For the text-containing cell, return its midpoint in (X, Y) coordinate format. 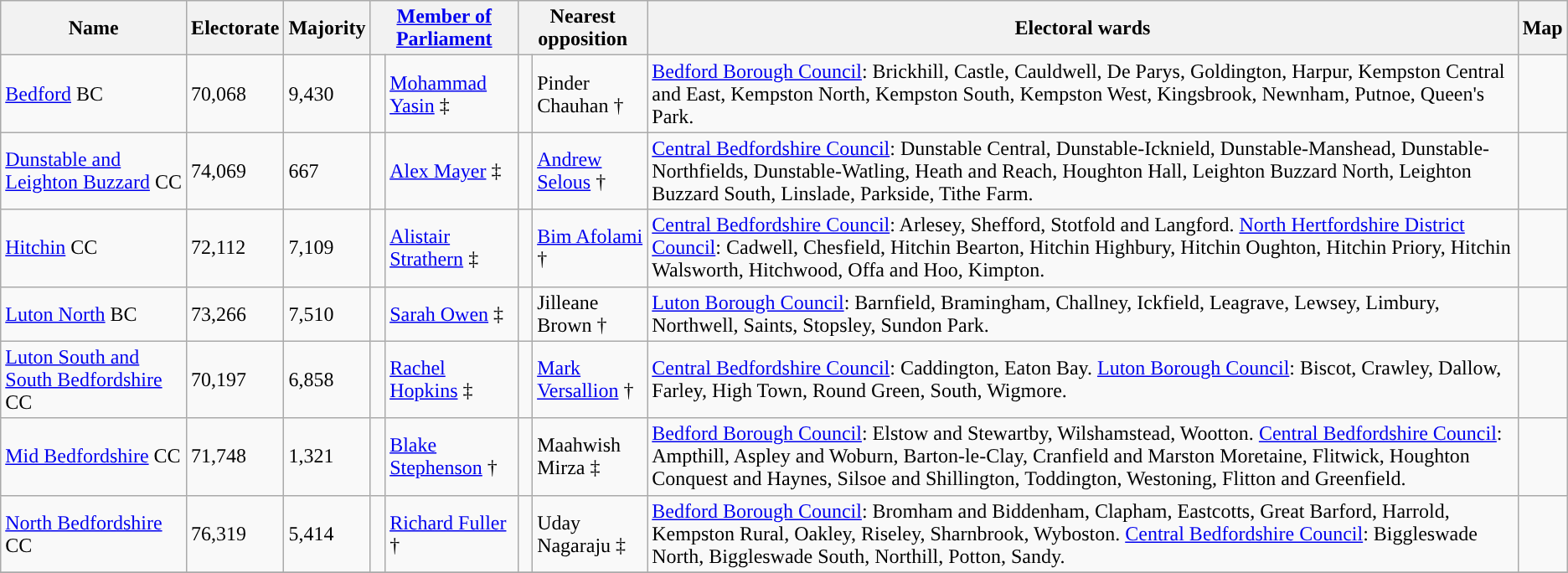
5,414 (327, 534)
7,510 (327, 313)
Luton North BC (94, 313)
Nearest opposition (583, 28)
Bedford BC (94, 94)
Name (94, 28)
Andrew Selous † (590, 171)
6,858 (327, 379)
Member of Parliament (444, 28)
72,112 (235, 248)
Electoral wards (1082, 28)
Hitchin CC (94, 248)
Mark Versallion † (590, 379)
Bim Afolami † (590, 248)
73,266 (235, 313)
Luton Borough Council: Barnfield, Bramingham, Challney, Ickfield, Leagrave, Lewsey, Limbury, Northwell, Saints, Stopsley, Sundon Park. (1082, 313)
Mid Bedfordshire CC (94, 457)
Mohammad Yasin ‡ (452, 94)
7,109 (327, 248)
Majority (327, 28)
Pinder Chauhan † (590, 94)
74,069 (235, 171)
Central Bedfordshire Council: Caddington, Eaton Bay. Luton Borough Council: Biscot, Crawley, Dallow, Farley, High Town, Round Green, South, Wigmore. (1082, 379)
Richard Fuller † (452, 534)
Electorate (235, 28)
North Bedfordshire CC (94, 534)
Luton South and South Bedfordshire CC (94, 379)
Maahwish Mirza ‡ (590, 457)
Blake Stephenson † (452, 457)
76,319 (235, 534)
71,748 (235, 457)
Map (1543, 28)
Sarah Owen ‡ (452, 313)
Dunstable and Leighton Buzzard CC (94, 171)
Jilleane Brown † (590, 313)
Uday Nagaraju ‡ (590, 534)
667 (327, 171)
70,197 (235, 379)
1,321 (327, 457)
Alistair Strathern ‡ (452, 248)
9,430 (327, 94)
70,068 (235, 94)
Alex Mayer ‡ (452, 171)
Rachel Hopkins ‡ (452, 379)
